Locate the cell with the specified text and output its (x, y) center coordinate. 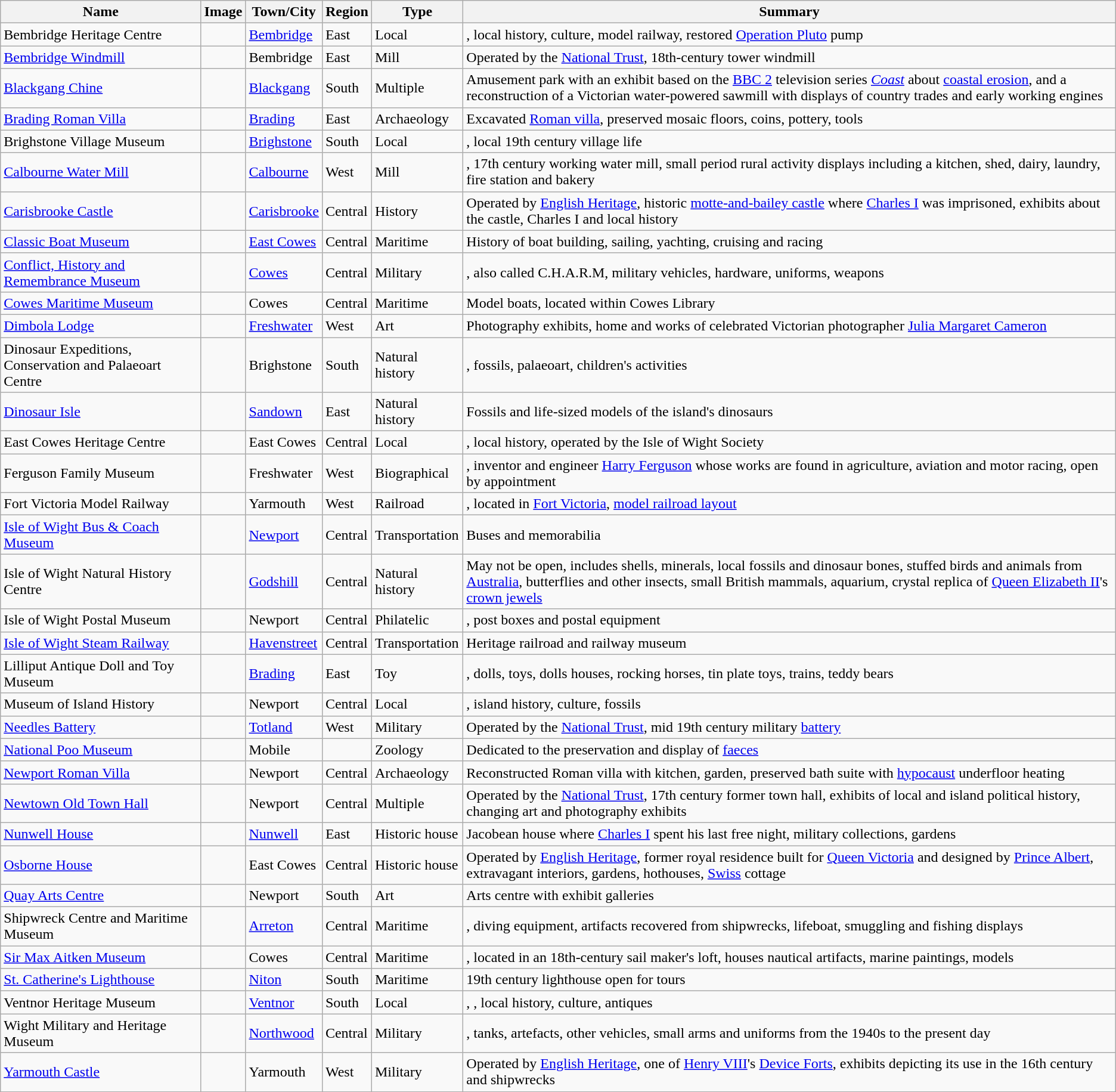
, , local history, culture, antiques (789, 1003)
Mobile (284, 750)
, local 19th century village life (789, 141)
Ventnor Heritage Museum (101, 1003)
National Poo Museum (101, 750)
Blackgang Chine (101, 88)
History of boat building, sailing, yachting, cruising and racing (789, 242)
Dedicated to the preservation and display of faeces (789, 750)
Fort Victoria Model Railway (101, 504)
Town/City (284, 12)
Wight Military and Heritage Museum (101, 1033)
, fossils, palaeoart, children's activities (789, 365)
Name (101, 12)
Reconstructed Roman villa with kitchen, garden, preserved bath suite with hypocaust underfloor heating (789, 772)
Conflict, History and Remembrance Museum (101, 272)
Type (417, 12)
Bembridge Windmill (101, 57)
Isle of Wight Postal Museum (101, 620)
Godshill (284, 581)
Heritage railroad and railway museum (789, 643)
Operated by English Heritage, historic motte-and-bailey castle where Charles I was imprisoned, exhibits about the castle, Charles I and local history (789, 211)
Quay Arts Centre (101, 896)
Operated by English Heritage, one of Henry VIII's Device Forts, exhibits depicting its use in the 16th century and shipwrecks (789, 1072)
, diving equipment, artifacts recovered from shipwrecks, lifeboat, smuggling and fishing displays (789, 927)
Dimbola Lodge (101, 326)
Isle of Wight Bus & Coach Museum (101, 534)
East Cowes Heritage Centre (101, 443)
Calbourne Water Mill (101, 172)
, tanks, artefacts, other vehicles, small arms and uniforms from the 1940s to the present day (789, 1033)
Ventnor (284, 1003)
Bembridge Heritage Centre (101, 35)
Carisbrooke (284, 211)
Carisbrooke Castle (101, 211)
Blackgang (284, 88)
Lilliput Antique Doll and Toy Museum (101, 674)
Havenstreet (284, 643)
Totland (284, 727)
Operated by the National Trust, 18th-century tower windmill (789, 57)
St. Catherine's Lighthouse (101, 980)
Northwood (284, 1033)
Yarmouth Castle (101, 1072)
Newtown Old Town Hall (101, 803)
Sandown (284, 412)
Needles Battery (101, 727)
, also called C.H.A.R.M, military vehicles, hardware, uniforms, weapons (789, 272)
, dolls, toys, dolls houses, rocking horses, tin plate toys, trains, teddy bears (789, 674)
, located in Fort Victoria, model railroad layout (789, 504)
Isle of Wight Steam Railway (101, 643)
Brighstone Village Museum (101, 141)
Classic Boat Museum (101, 242)
, local history, culture, model railway, restored Operation Pluto pump (789, 35)
Dinosaur Isle (101, 412)
Toy (417, 674)
Ferguson Family Museum (101, 474)
Excavated Roman villa, preserved mosaic floors, coins, pottery, tools (789, 119)
Biographical (417, 474)
Fossils and life-sized models of the island's dinosaurs (789, 412)
Newport Roman Villa (101, 772)
, located in an 18th-century sail maker's loft, houses nautical artifacts, marine paintings, models (789, 957)
Calbourne (284, 172)
Operated by the National Trust, 17th century former town hall, exhibits of local and island political history, changing art and photography exhibits (789, 803)
History (417, 211)
Region (347, 12)
Shipwreck Centre and Maritime Museum (101, 927)
Image (223, 12)
Zoology (417, 750)
, inventor and engineer Harry Ferguson whose works are found in agriculture, aviation and motor racing, open by appointment (789, 474)
Operated by the National Trust, mid 19th century military battery (789, 727)
Isle of Wight Natural History Centre (101, 581)
Dinosaur Expeditions, Conservation and Palaeoart Centre (101, 365)
Jacobean house where Charles I spent his last free night, military collections, gardens (789, 834)
Model boats, located within Cowes Library (789, 303)
19th century lighthouse open for tours (789, 980)
Photography exhibits, home and works of celebrated Victorian photographer Julia Margaret Cameron (789, 326)
Arts centre with exhibit galleries (789, 896)
Arreton (284, 927)
Buses and memorabilia (789, 534)
Cowes Maritime Museum (101, 303)
Niton (284, 980)
Nunwell (284, 834)
Osborne House (101, 865)
, 17th century working water mill, small period rural activity displays including a kitchen, shed, dairy, laundry, fire station and bakery (789, 172)
, island history, culture, fossils (789, 704)
Summary (789, 12)
Philatelic (417, 620)
Museum of Island History (101, 704)
Brading Roman Villa (101, 119)
Nunwell House (101, 834)
Sir Max Aitken Museum (101, 957)
Railroad (417, 504)
, local history, operated by the Isle of Wight Society (789, 443)
, post boxes and postal equipment (789, 620)
